Return the (x, y) coordinate for the center point of the cell that contains the specified text.  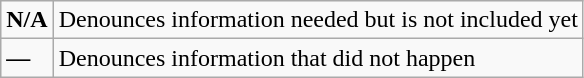
Denounces information that did not happen (318, 58)
— (27, 58)
Denounces information needed but is not included yet (318, 20)
N/A (27, 20)
